Capture the cell that displays the provided text and extract its (x, y) central coordinate. 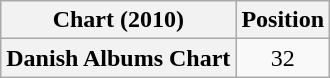
32 (283, 58)
Chart (2010) (118, 20)
Position (283, 20)
Danish Albums Chart (118, 58)
